Find where the given text appears and provide that cell's center as [X, Y] coordinate. 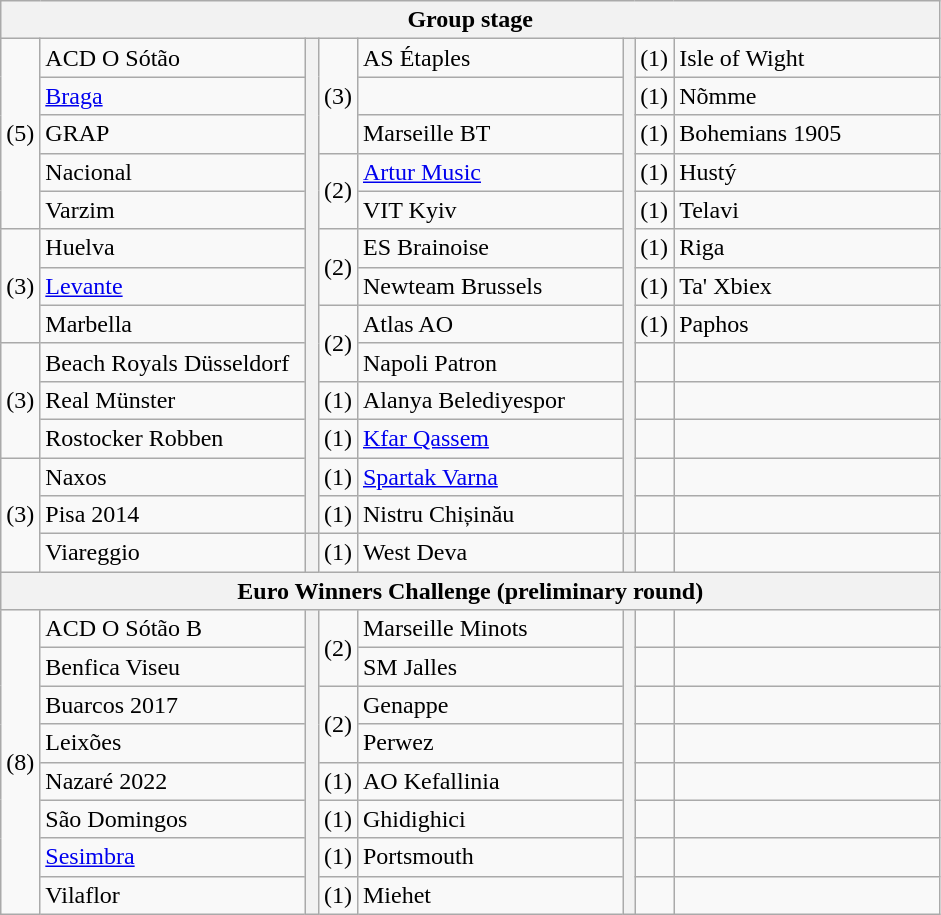
Sesimbra [173, 857]
Varzim [173, 210]
Artur Music [490, 172]
Nacional [173, 172]
São Domingos [173, 819]
Viareggio [173, 553]
Ta' Xbiex [807, 286]
Perwez [490, 743]
Braga [173, 96]
Nazaré 2022 [173, 781]
Vilaflor [173, 895]
Atlas AO [490, 324]
Isle of Wight [807, 58]
AO Kefallinia [490, 781]
Nõmme [807, 96]
Huelva [173, 248]
Nistru Chișinău [490, 515]
Marseille BT [490, 134]
Beach Royals Düsseldorf [173, 362]
Paphos [807, 324]
Rostocker Robben [173, 438]
Bohemians 1905 [807, 134]
AS Étaples [490, 58]
Marbella [173, 324]
ACD O Sótão [173, 58]
(5) [20, 134]
West Deva [490, 553]
Spartak Varna [490, 477]
Naxos [173, 477]
Euro Winners Challenge (preliminary round) [470, 591]
(8) [20, 762]
ACD O Sótão B [173, 629]
Kfar Qassem [490, 438]
Hustý [807, 172]
Benfica Viseu [173, 667]
Miehet [490, 895]
Genappe [490, 705]
Group stage [470, 20]
Buarcos 2017 [173, 705]
Napoli Patron [490, 362]
SM Jalles [490, 667]
Marseille Minots [490, 629]
Portsmouth [490, 857]
Alanya Belediyespor [490, 400]
VIT Kyiv [490, 210]
GRAP [173, 134]
Newteam Brussels [490, 286]
ES Brainoise [490, 248]
Leixões [173, 743]
Telavi [807, 210]
Pisa 2014 [173, 515]
Riga [807, 248]
Ghidighici [490, 819]
Levante [173, 286]
Real Münster [173, 400]
